Scan for the cell matching the given text and deliver its [X, Y] coordinate at center. 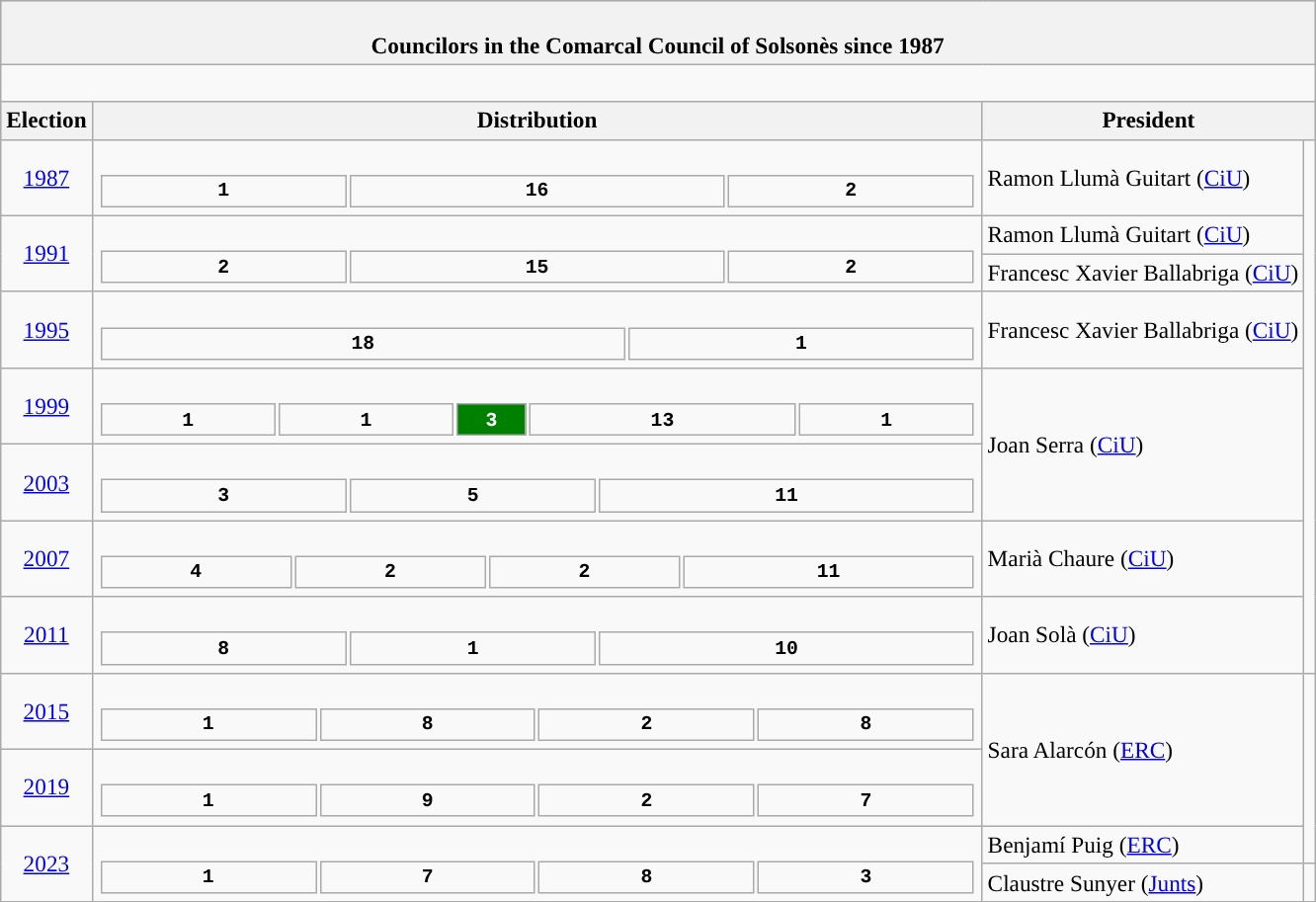
5 [472, 496]
15 [537, 267]
18 [363, 342]
Councilors in the Comarcal Council of Solsonès since 1987 [658, 32]
Sara Alarcón (ERC) [1143, 749]
13 [662, 419]
1 7 8 3 [537, 863]
1 8 2 8 [537, 711]
2019 [46, 786]
Election [46, 121]
2007 [46, 557]
1991 [46, 253]
9 [427, 800]
1987 [46, 178]
1995 [46, 330]
18 1 [537, 330]
Distribution [537, 121]
1 16 2 [537, 178]
16 [537, 190]
2 15 2 [537, 253]
Claustre Sunyer (Junts) [1143, 883]
1 9 2 7 [537, 786]
3 5 11 [537, 482]
4 2 2 11 [537, 557]
2015 [46, 711]
2011 [46, 634]
Benjamí Puig (ERC) [1143, 844]
President [1148, 121]
2003 [46, 482]
Joan Solà (CiU) [1143, 634]
1 1 3 13 1 [537, 405]
2023 [46, 863]
8 1 10 [537, 634]
Marià Chaure (CiU) [1143, 557]
1999 [46, 405]
10 [786, 648]
4 [196, 571]
Joan Serra (CiU) [1143, 444]
